Find where the given text appears and provide that cell's center as (X, Y) coordinate. 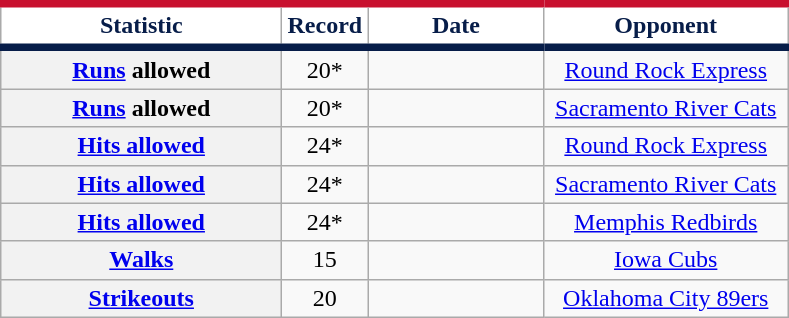
Memphis Redbirds (666, 222)
Record (325, 26)
Walks (142, 260)
20 (325, 298)
Oklahoma City 89ers (666, 298)
Date (456, 26)
Statistic (142, 26)
Opponent (666, 26)
Strikeouts (142, 298)
Iowa Cubs (666, 260)
15 (325, 260)
